Scan for the cell matching the given text and deliver its (X, Y) coordinate at center. 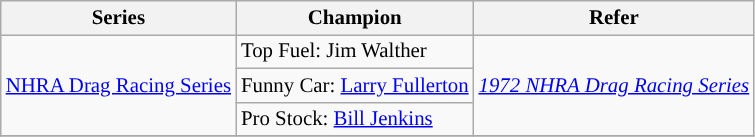
Series (118, 18)
1972 NHRA Drag Racing Series (614, 85)
Top Fuel: Jim Walther (355, 51)
Champion (355, 18)
NHRA Drag Racing Series (118, 85)
Funny Car: Larry Fullerton (355, 85)
Pro Stock: Bill Jenkins (355, 119)
Refer (614, 18)
